Locate the cell with the specified text and output its (X, Y) center coordinate. 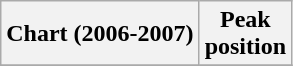
Peakposition (245, 34)
Chart (2006-2007) (100, 34)
